Output the [X, Y] coordinate of the center of the cell containing the given text.  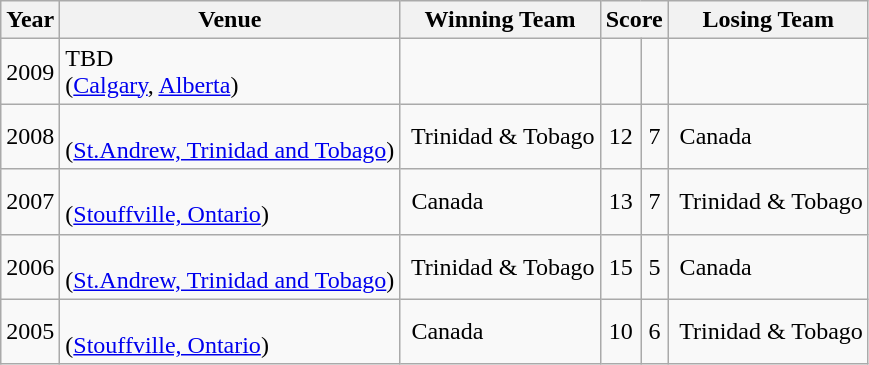
2007 [30, 202]
13 [620, 202]
12 [620, 136]
Losing Team [768, 20]
2006 [30, 266]
2008 [30, 136]
Venue [230, 20]
Winning Team [500, 20]
10 [620, 332]
Score [634, 20]
2009 [30, 72]
TBD(Calgary, Alberta) [230, 72]
6 [654, 332]
2005 [30, 332]
Year [30, 20]
15 [620, 266]
5 [654, 266]
